Scan for the cell matching the given text and deliver its [X, Y] coordinate at center. 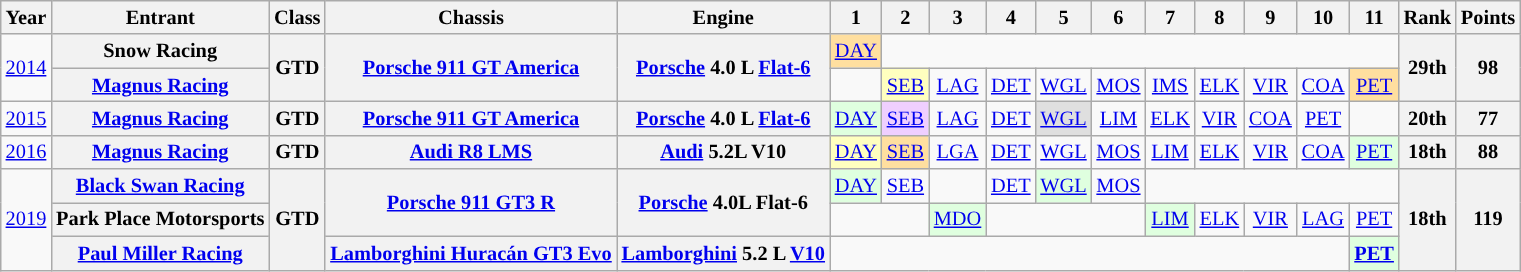
Snow Racing [160, 51]
2 [906, 17]
Engine [724, 17]
Lamborghini 5.2 L V10 [724, 253]
Rank [1428, 17]
Paul Miller Racing [160, 253]
2016 [26, 152]
9 [1270, 17]
20th [1428, 118]
2015 [26, 118]
Audi R8 LMS [470, 152]
Year [26, 17]
Park Place Motorsports [160, 219]
Porsche 911 GT3 R [470, 202]
5 [1063, 17]
8 [1220, 17]
77 [1488, 118]
IMS [1170, 85]
3 [958, 17]
LGA [958, 152]
Lamborghini Huracán GT3 Evo [470, 253]
88 [1488, 152]
2014 [26, 68]
4 [1010, 17]
Entrant [160, 17]
Points [1488, 17]
Class [297, 17]
MDO [958, 219]
6 [1119, 17]
Porsche 4.0L Flat-6 [724, 202]
98 [1488, 68]
7 [1170, 17]
2019 [26, 220]
11 [1374, 17]
29th [1428, 68]
10 [1324, 17]
Black Swan Racing [160, 186]
Audi 5.2L V10 [724, 152]
119 [1488, 220]
Chassis [470, 17]
1 [856, 17]
